Locate the cell with the specified text and output its [x, y] center coordinate. 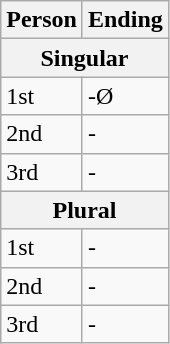
Ending [125, 20]
Singular [85, 58]
-Ø [125, 96]
Plural [85, 210]
Person [42, 20]
